Output the [X, Y] coordinate of the center of the cell containing the given text.  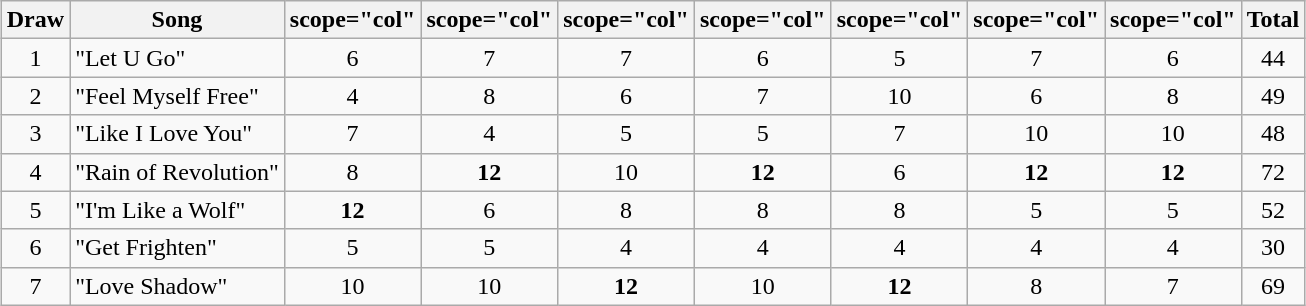
44 [1273, 58]
72 [1273, 172]
"Love Shadow" [178, 286]
"Like I Love You" [178, 134]
"Let U Go" [178, 58]
Draw [35, 20]
"I'm Like a Wolf" [178, 210]
30 [1273, 248]
"Get Frighten" [178, 248]
3 [35, 134]
Song [178, 20]
"Feel Myself Free" [178, 96]
1 [35, 58]
49 [1273, 96]
"Rain of Revolution" [178, 172]
2 [35, 96]
48 [1273, 134]
69 [1273, 286]
52 [1273, 210]
Total [1273, 20]
